Find where the given text appears and provide that cell's center as [x, y] coordinate. 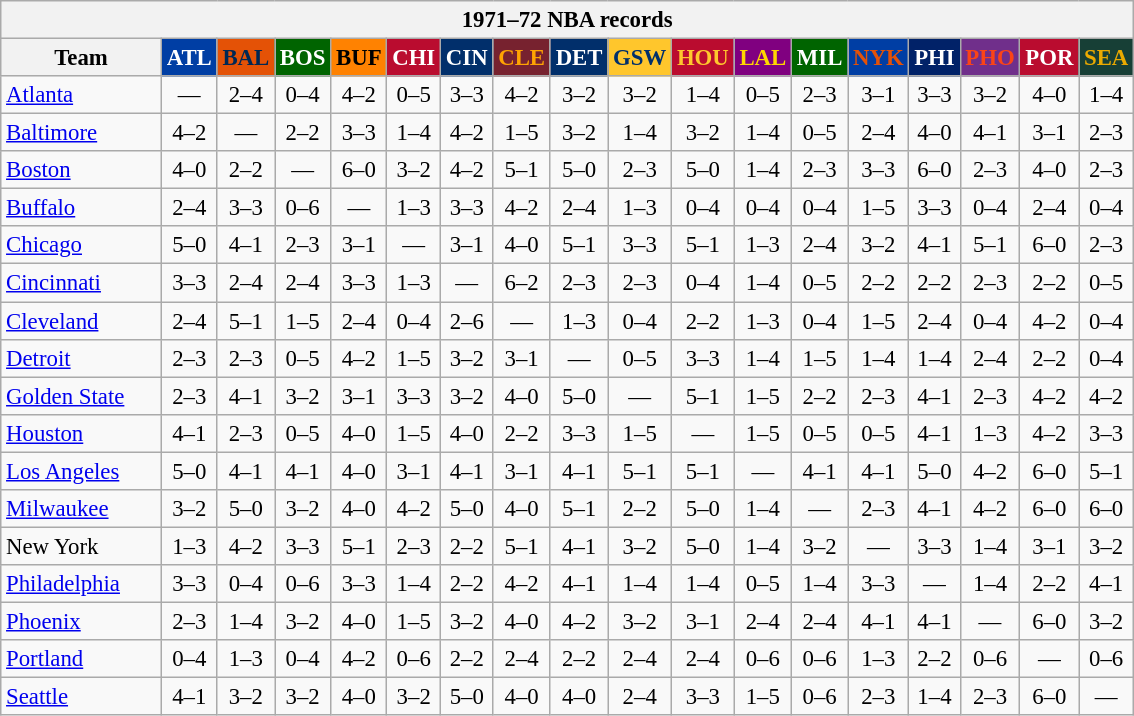
SEA [1106, 58]
Portland [82, 659]
Philadelphia [82, 584]
Houston [82, 433]
Baltimore [82, 133]
CIN [467, 58]
Detroit [82, 358]
New York [82, 546]
BAL [246, 58]
Buffalo [82, 208]
Cleveland [82, 321]
Cincinnati [82, 283]
BUF [359, 58]
Atlanta [82, 95]
Golden State [82, 396]
LAL [762, 58]
ATL [189, 58]
MIL [820, 58]
Team [82, 58]
Seattle [82, 697]
Los Angeles [82, 471]
GSW [640, 58]
Chicago [82, 245]
Milwaukee [82, 509]
NYK [878, 58]
CLE [522, 58]
HOU [704, 58]
CHI [414, 58]
Phoenix [82, 621]
DET [578, 58]
2–6 [467, 321]
POR [1050, 58]
PHO [990, 58]
6–2 [522, 283]
1971–72 NBA records [568, 20]
PHI [934, 58]
Boston [82, 170]
BOS [303, 58]
